Locate the cell with the specified text and output its [x, y] center coordinate. 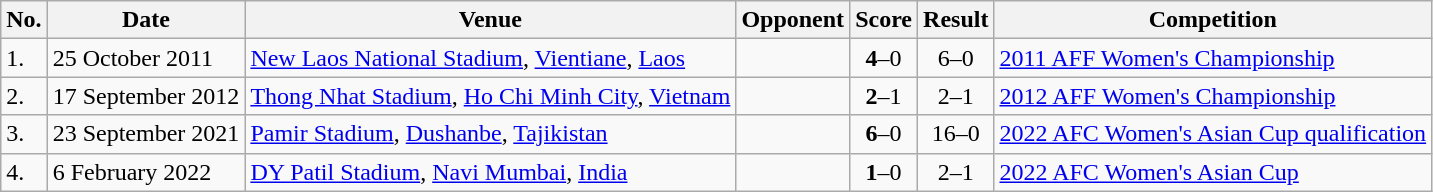
Result [956, 20]
2012 AFF Women's Championship [1213, 96]
No. [24, 20]
New Laos National Stadium, Vientiane, Laos [490, 58]
Date [146, 20]
2022 AFC Women's Asian Cup [1213, 172]
Venue [490, 20]
6 February 2022 [146, 172]
2022 AFC Women's Asian Cup qualification [1213, 134]
16–0 [956, 134]
23 September 2021 [146, 134]
Thong Nhat Stadium, Ho Chi Minh City, Vietnam [490, 96]
1. [24, 58]
25 October 2011 [146, 58]
3. [24, 134]
Opponent [793, 20]
17 September 2012 [146, 96]
Competition [1213, 20]
4. [24, 172]
2. [24, 96]
2011 AFF Women's Championship [1213, 58]
4–0 [884, 58]
Pamir Stadium, Dushanbe, Tajikistan [490, 134]
DY Patil Stadium, Navi Mumbai, India [490, 172]
1–0 [884, 172]
Score [884, 20]
